Pinpoint the cell where the given text exists, returning its [x, y] midpoint coordinate. 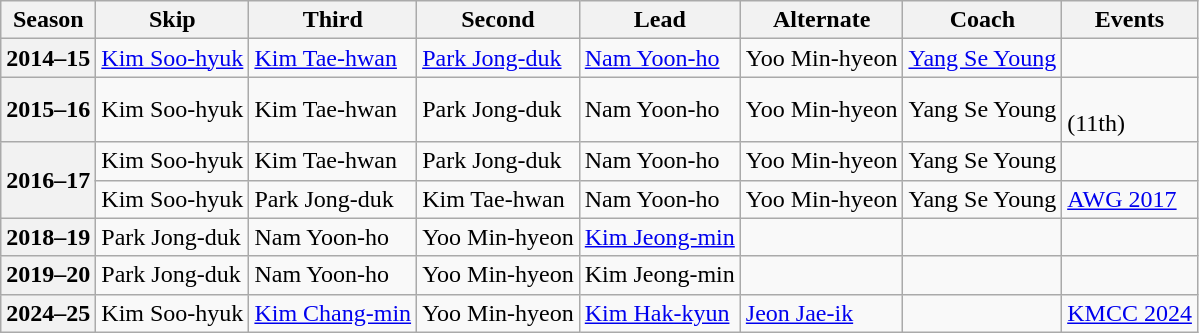
Lead [660, 20]
2015–16 [48, 110]
(11th) [1130, 110]
2024–25 [48, 313]
Kim Chang-min [333, 313]
2014–15 [48, 58]
Second [498, 20]
Skip [172, 20]
2018–19 [48, 237]
Events [1130, 20]
Third [333, 20]
2016–17 [48, 180]
Kim Hak-kyun [660, 313]
Coach [982, 20]
KMCC 2024 [1130, 313]
Jeon Jae-ik [822, 313]
AWG 2017 [1130, 199]
2019–20 [48, 275]
Alternate [822, 20]
Season [48, 20]
